Find where the given text appears and provide that cell's center as [x, y] coordinate. 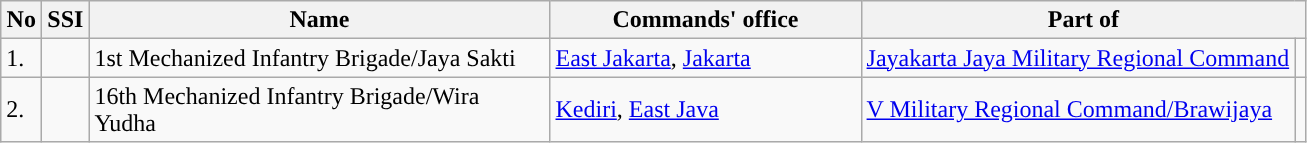
East Jakarta, Jakarta [706, 58]
Jayakarta Jaya Military Regional Command [1078, 58]
Commands' office [706, 20]
16th Mechanized Infantry Brigade/Wira Yudha [320, 110]
V Military Regional Command/Brawijaya [1078, 110]
Name [320, 20]
1. [22, 58]
1st Mechanized Infantry Brigade/Jaya Sakti [320, 58]
Part of [1084, 20]
SSI [66, 20]
2. [22, 110]
Kediri, East Java [706, 110]
No [22, 20]
